Find where the given text appears and provide that cell's center as (x, y) coordinate. 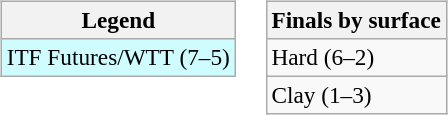
ITF Futures/WTT (7–5) (118, 57)
Hard (6–2) (356, 57)
Finals by surface (356, 20)
Clay (1–3) (356, 95)
Legend (118, 20)
